Return the [x, y] coordinate for the center point of the cell that contains the specified text.  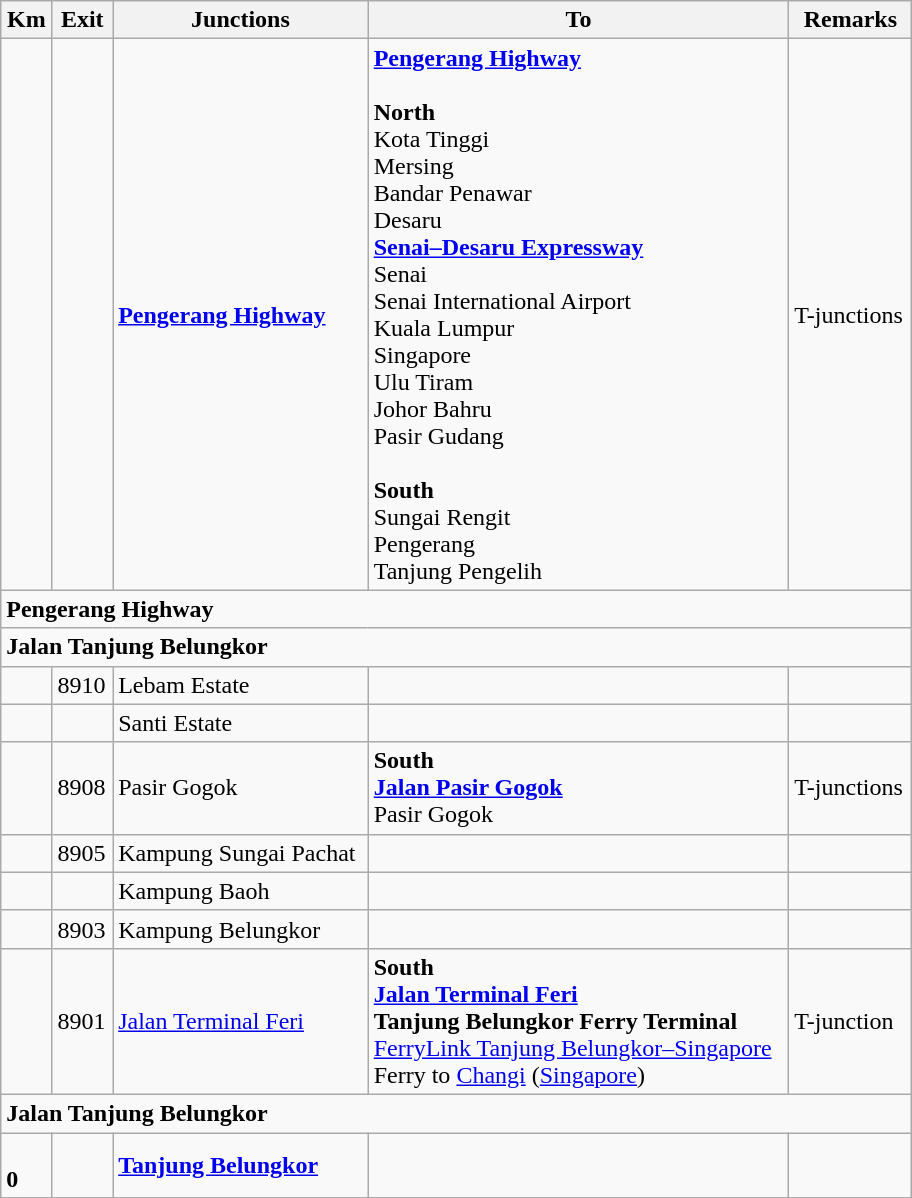
Pasir Gogok [241, 788]
0 [26, 1164]
Tanjung Belungkor [241, 1164]
Kampung Sungai Pachat [241, 853]
Exit [82, 20]
Junctions [241, 20]
Jalan Terminal Feri [241, 1021]
8910 [82, 685]
8901 [82, 1021]
Kampung Belungkor [241, 929]
Km [26, 20]
8908 [82, 788]
Santi Estate [241, 723]
Lebam Estate [241, 685]
South Jalan Terminal FeriTanjung Belungkor Ferry Terminal FerryLink Tanjung Belungkor–SingaporeFerry to Changi (Singapore) [578, 1021]
T-junction [850, 1021]
South Jalan Pasir GogokPasir Gogok [578, 788]
Kampung Baoh [241, 891]
8903 [82, 929]
Remarks [850, 20]
To [578, 20]
8905 [82, 853]
